Pinpoint the cell where the given text exists, returning its (X, Y) midpoint coordinate. 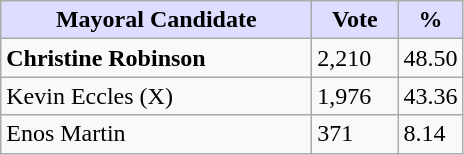
1,976 (355, 96)
Mayoral Candidate (156, 20)
371 (355, 134)
% (430, 20)
Enos Martin (156, 134)
2,210 (355, 58)
8.14 (430, 134)
43.36 (430, 96)
Kevin Eccles (X) (156, 96)
48.50 (430, 58)
Vote (355, 20)
Christine Robinson (156, 58)
